Extract the [x, y] coordinate from the center of the cell holding the provided text.  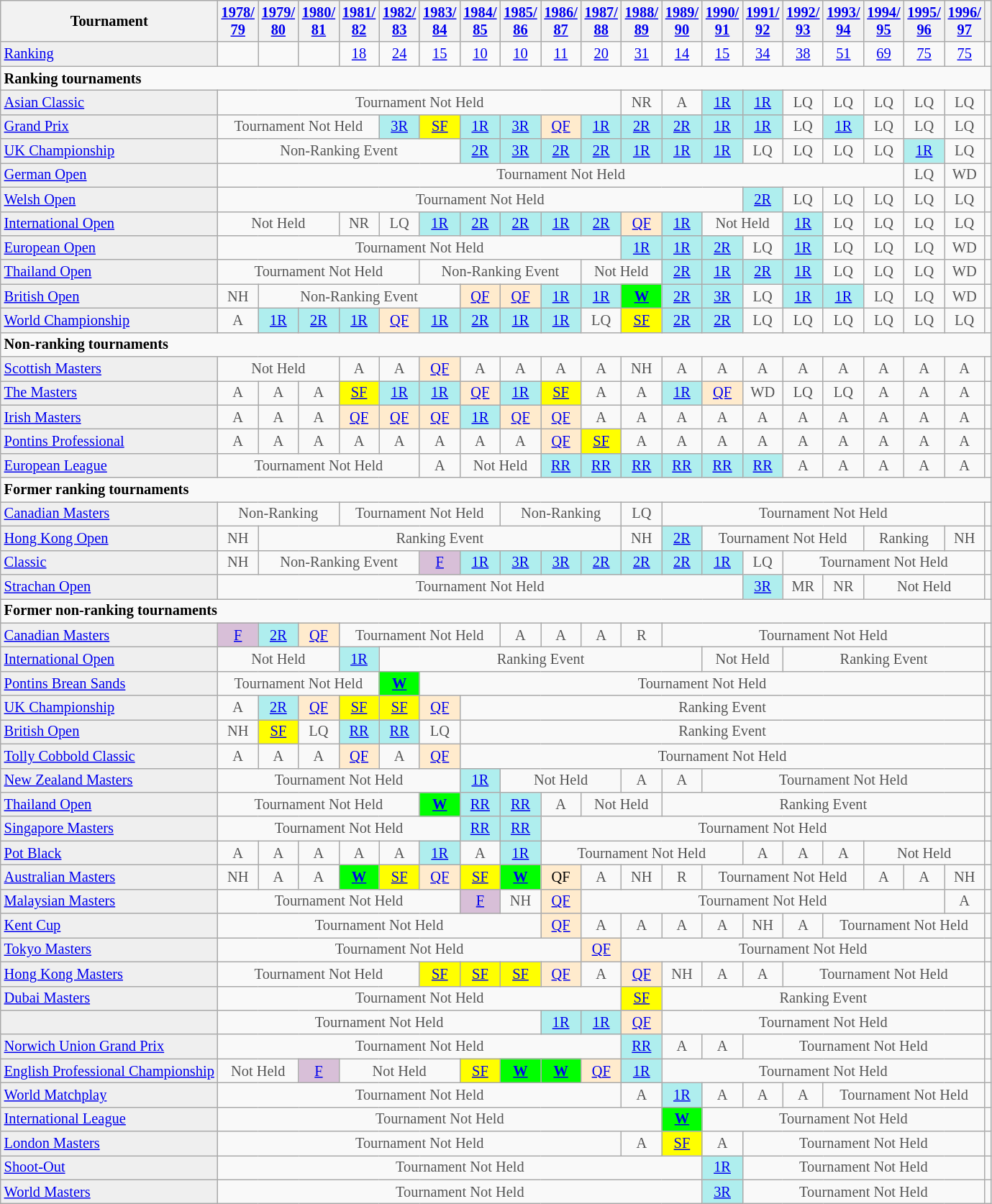
Tolly Cobbold Classic [109, 756]
20 [601, 54]
Australian Masters [109, 877]
Ranking tournaments [496, 78]
1988/89 [642, 21]
World Championship [109, 320]
1985/86 [520, 21]
Strachan Open [109, 586]
Singapore Masters [109, 829]
Irish Masters [109, 417]
Former ranking tournaments [496, 490]
Hong Kong Masters [109, 974]
Grand Prix [109, 127]
11 [561, 54]
Pontins Professional [109, 441]
London Masters [109, 1144]
Tokyo Masters [109, 949]
MR [803, 586]
Pontins Brean Sands [109, 683]
Kent Cup [109, 926]
1979/80 [278, 21]
Tournament [109, 21]
1982/83 [399, 21]
Asian Classic [109, 102]
Classic [109, 562]
Pot Black [109, 853]
Norwich Union Grand Prix [109, 1046]
51 [843, 54]
1981/82 [359, 21]
World Masters [109, 1192]
1993/94 [843, 21]
1992/93 [803, 21]
Former non-ranking tournaments [496, 611]
1986/87 [561, 21]
69 [883, 54]
1995/96 [924, 21]
14 [682, 54]
International League [109, 1119]
1983/84 [440, 21]
New Zealand Masters [109, 780]
German Open [109, 175]
Dubai Masters [109, 998]
World Matchplay [109, 1095]
European League [109, 465]
English Professional Championship [109, 1071]
24 [399, 54]
1987/88 [601, 21]
38 [803, 54]
Malaysian Masters [109, 901]
Non-ranking tournaments [496, 345]
1990/91 [722, 21]
34 [763, 54]
31 [642, 54]
The Masters [109, 393]
1994/95 [883, 21]
1996/97 [965, 21]
18 [359, 54]
Scottish Masters [109, 369]
Shoot-Out [109, 1167]
Welsh Open [109, 199]
Hong Kong Open [109, 538]
1978/79 [238, 21]
1991/92 [763, 21]
1989/90 [682, 21]
1980/81 [319, 21]
1984/85 [480, 21]
European Open [109, 247]
